Detect which cell encompasses the target text, then output its (x, y) center coordinate. 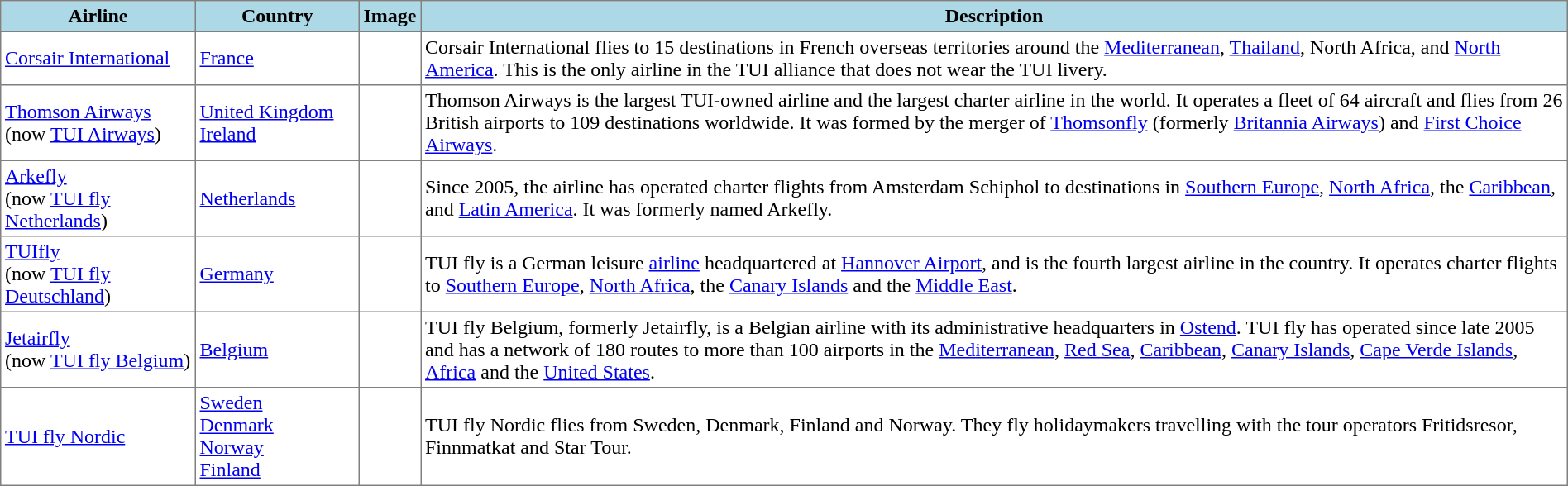
Description (994, 17)
Belgium (277, 350)
Corsair International (98, 58)
Netherlands (277, 198)
Country (277, 17)
Image (390, 17)
Arkefly (now TUI fly Netherlands) (98, 198)
Sweden Denmark Norway Finland (277, 436)
United Kingdom Ireland (277, 123)
TUI fly Nordic (98, 436)
Jetairfly (now TUI fly Belgium) (98, 350)
Thomson Airways (now TUI Airways) (98, 123)
France (277, 58)
TUIfly (now TUI fly Deutschland) (98, 274)
Airline (98, 17)
Germany (277, 274)
